Extract the [x, y] coordinate from the center of the cell holding the provided text.  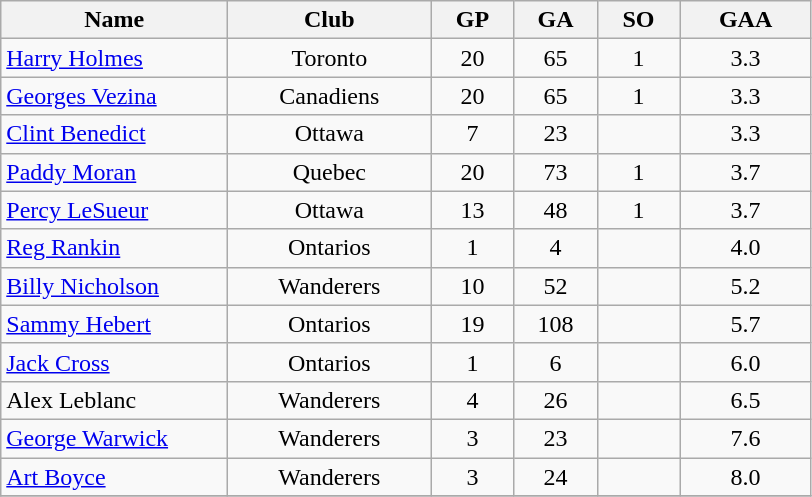
19 [472, 324]
Art Boyce [114, 477]
26 [556, 400]
Percy LeSueur [114, 210]
6.5 [746, 400]
GA [556, 20]
Georges Vezina [114, 96]
GP [472, 20]
73 [556, 172]
7.6 [746, 438]
Jack Cross [114, 362]
Reg Rankin [114, 248]
Alex Leblanc [114, 400]
SO [638, 20]
10 [472, 286]
George Warwick [114, 438]
Canadiens [330, 96]
48 [556, 210]
GAA [746, 20]
Harry Holmes [114, 58]
Clint Benedict [114, 134]
4.0 [746, 248]
Name [114, 20]
Quebec [330, 172]
Toronto [330, 58]
13 [472, 210]
24 [556, 477]
8.0 [746, 477]
5.7 [746, 324]
7 [472, 134]
Club [330, 20]
Billy Nicholson [114, 286]
Sammy Hebert [114, 324]
Paddy Moran [114, 172]
52 [556, 286]
108 [556, 324]
6 [556, 362]
5.2 [746, 286]
6.0 [746, 362]
